Pinpoint the cell where the given text exists, returning its [X, Y] midpoint coordinate. 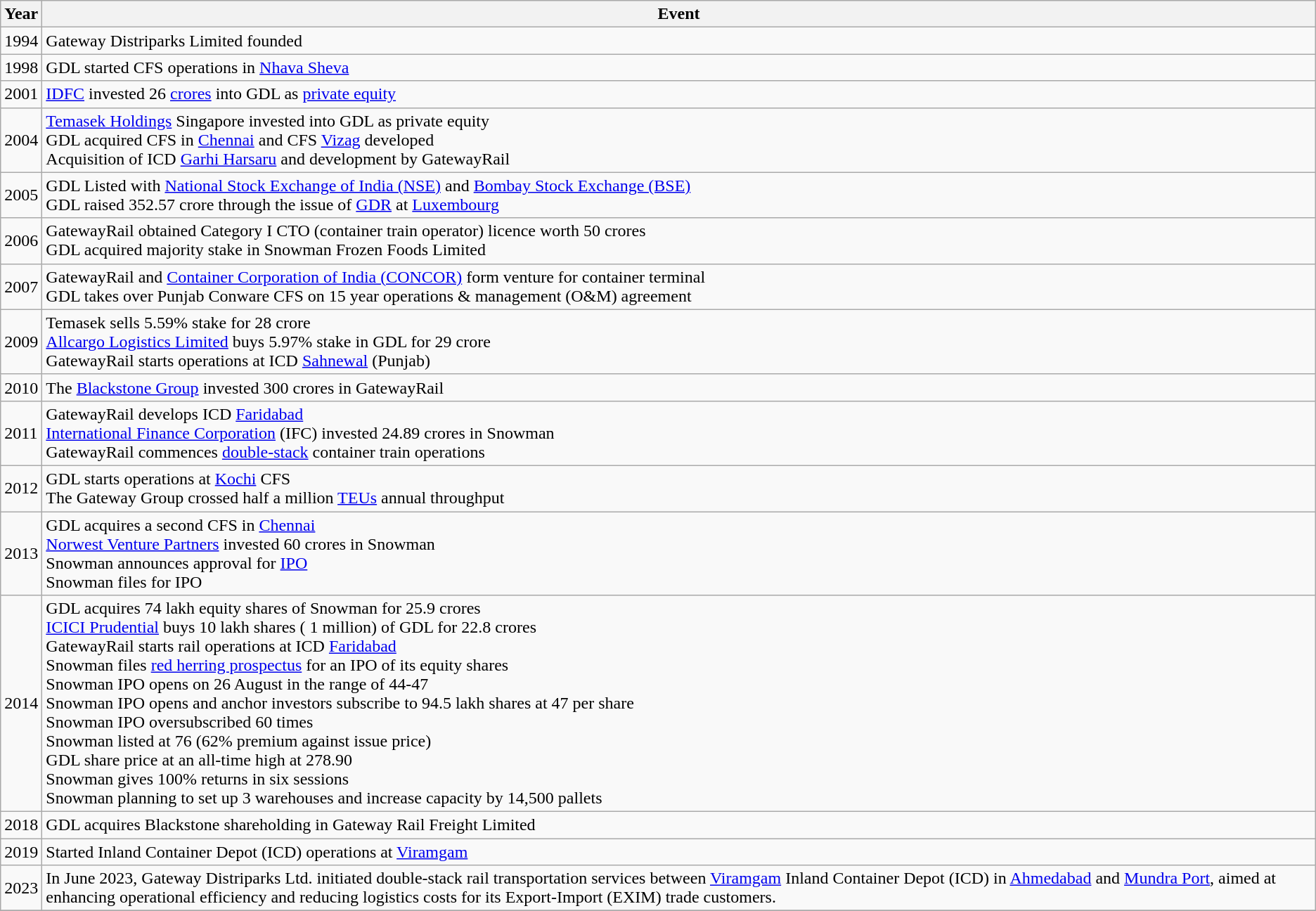
2018 [21, 825]
GDL acquires a second CFS in ChennaiNorwest Venture Partners invested 60 crores in SnowmanSnowman announces approval for IPOSnowman files for IPO [679, 554]
GDL Listed with National Stock Exchange of India (NSE) and Bombay Stock Exchange (BSE)GDL raised 352.57 crore through the issue of GDR at Luxembourg [679, 195]
2019 [21, 852]
Event [679, 14]
2011 [21, 433]
2001 [21, 94]
2014 [21, 704]
IDFC invested 26 crores into GDL as private equity [679, 94]
GatewayRail obtained Category I CTO (container train operator) licence worth 50 croresGDL acquired majority stake in Snowman Frozen Foods Limited [679, 240]
GDL starts operations at Kochi CFSThe Gateway Group crossed half a million TEUs annual throughput [679, 488]
1998 [21, 67]
2010 [21, 387]
The Blackstone Group invested 300 crores in GatewayRail [679, 387]
2005 [21, 195]
2004 [21, 140]
1994 [21, 41]
2006 [21, 240]
Gateway Distriparks Limited founded [679, 41]
2023 [21, 889]
2009 [21, 342]
Year [21, 14]
GDL acquires Blackstone shareholding in Gateway Rail Freight Limited [679, 825]
GDL started CFS operations in Nhava Sheva [679, 67]
2007 [21, 287]
2013 [21, 554]
Started Inland Container Depot (ICD) operations at Viramgam [679, 852]
2012 [21, 488]
